Extract the (X, Y) coordinate from the center of the cell holding the provided text.  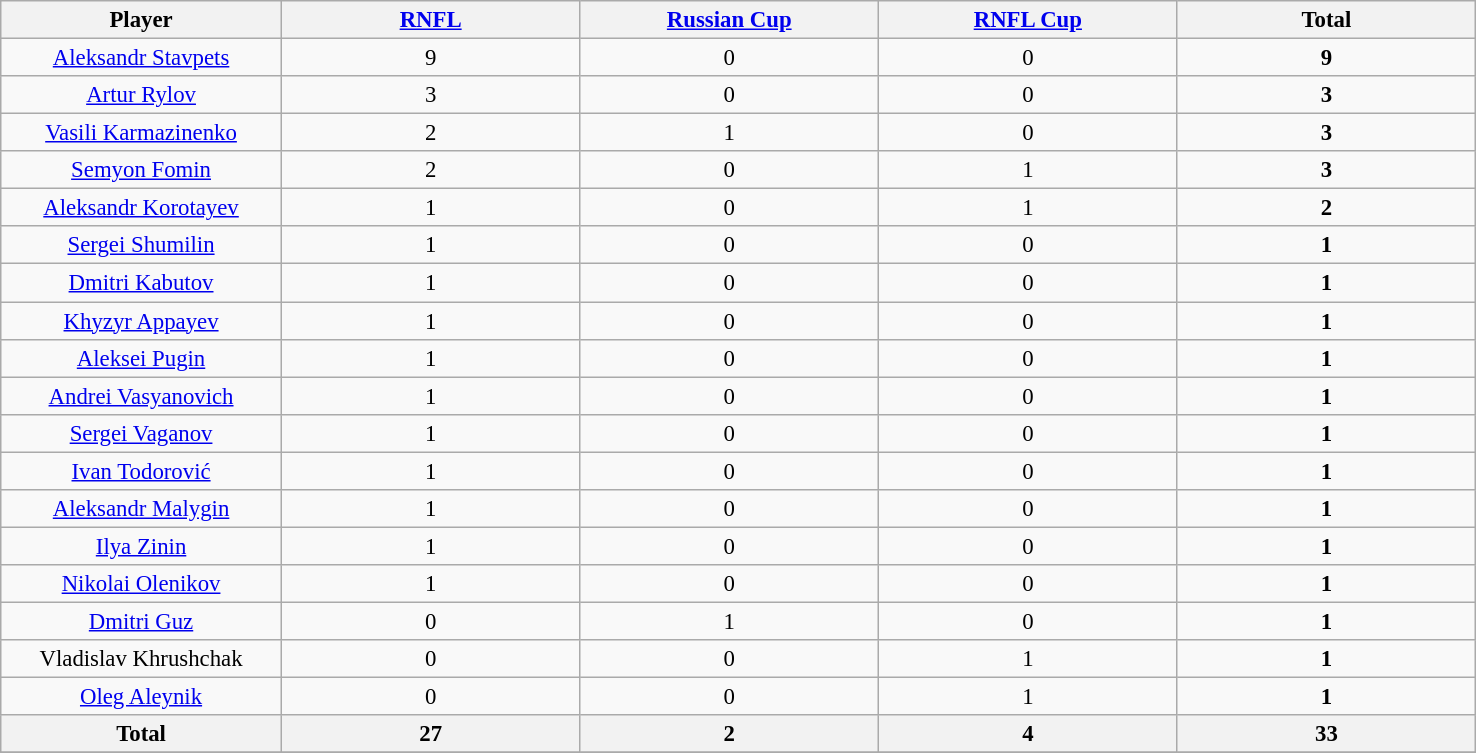
Oleg Aleynik (142, 697)
Artur Rylov (142, 95)
Sergei Shumilin (142, 245)
33 (1326, 734)
RNFL Cup (1028, 20)
Aleksandr Stavpets (142, 58)
RNFL (430, 20)
Ilya Zinin (142, 546)
Dmitri Guz (142, 621)
Aleksandr Malygin (142, 509)
Sergei Vaganov (142, 433)
Vasili Karmazinenko (142, 133)
Andrei Vasyanovich (142, 396)
Aleksei Pugin (142, 358)
Aleksandr Korotayev (142, 208)
Nikolai Olenikov (142, 584)
Dmitri Kabutov (142, 283)
Player (142, 20)
4 (1028, 734)
Semyon Fomin (142, 170)
Vladislav Khrushchak (142, 659)
27 (430, 734)
Ivan Todorović (142, 471)
Russian Cup (730, 20)
Khyzyr Appayev (142, 321)
